Search for the cell housing the specified text and yield its [x, y] center coordinate. 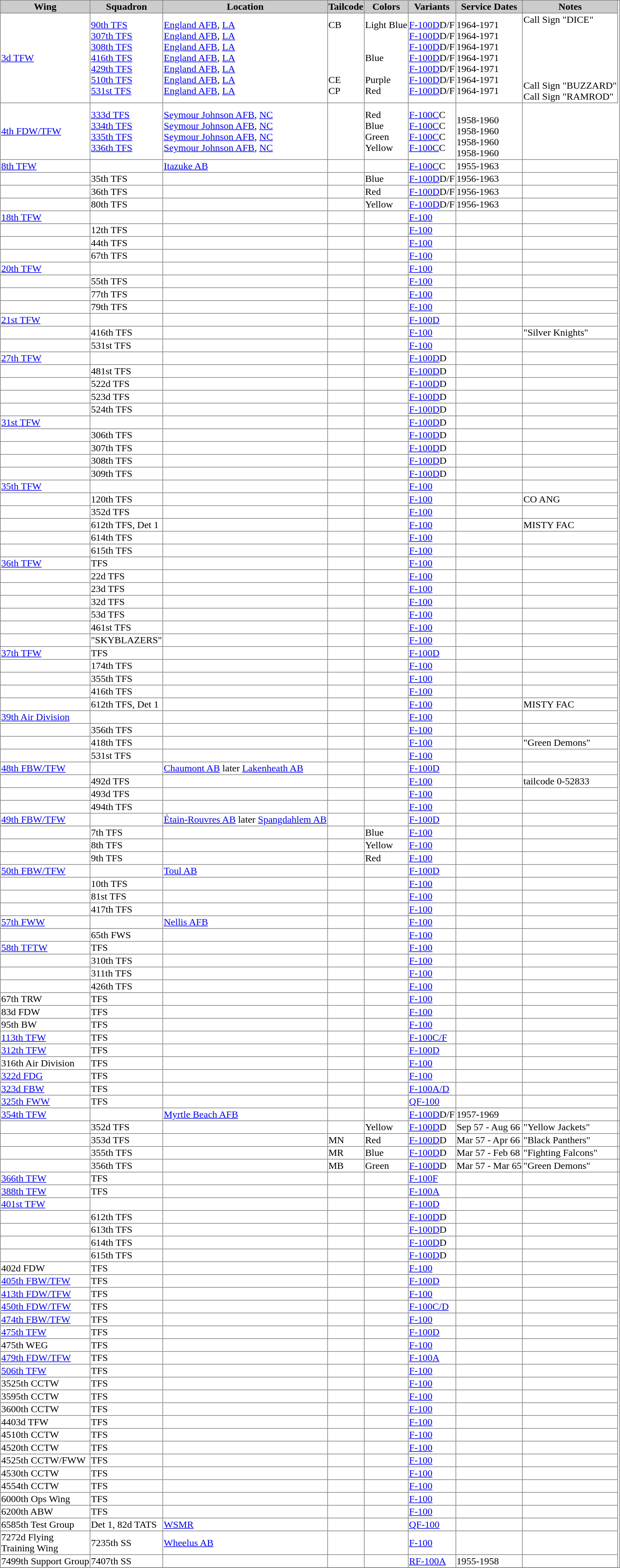
12th TFS [126, 230]
Colors [386, 7]
Call Sign "DICE"Call Sign "BUZZARD"Call Sign "RAMROD" [570, 58]
Mar 57 - Feb 68 [489, 1153]
417th TFS [126, 909]
6585th Test Group [45, 1524]
Wheelus AB [245, 1543]
492d TFS [126, 781]
Variants [432, 7]
323d FBW [45, 1089]
174th TFS [126, 666]
8th TFW [45, 166]
Myrtle Beach AFB [245, 1114]
RF-100A [432, 1561]
3525th CCTW [45, 1384]
4530th CCTW [45, 1473]
9th TFS [126, 858]
522d TFS [126, 384]
77th TFS [126, 294]
6000th Ops Wing [45, 1499]
310th TFS [126, 961]
354th TFW [45, 1114]
F-100C/D [432, 1307]
3595th CCTW [45, 1396]
Tailcode [346, 7]
120th TFS [126, 499]
F-100C/F [432, 1037]
475th WEG [45, 1345]
113th TFW [45, 1037]
450th FDW/TFW [45, 1307]
F-100A/D [432, 1089]
90th TFS307th TFS308th TFS416th TFS429th TFS510th TFS531st TFS [126, 58]
37th TFW [45, 653]
312th TFW [45, 1050]
1955-1963 [489, 166]
309th TFS [126, 474]
81st TFS [126, 897]
Green [386, 1166]
506th TFW [45, 1371]
39th Air Division [45, 717]
MR [346, 1153]
418th TFS [126, 743]
67th TFS [126, 256]
7th TFS [126, 832]
Service Dates [489, 7]
325th FWW [45, 1102]
4th FDW/TFW [45, 131]
36th TFW [45, 563]
4525th CCTW/FWW [45, 1461]
413th FDW/TFW [45, 1294]
F-100CC [432, 166]
523d TFS [126, 397]
Étain-Rouvres AB later Spangdahlem AB [245, 820]
Mar 57 - Mar 65 [489, 1166]
22d TFS [126, 576]
36th TFS [126, 192]
55th TFS [126, 282]
67th TRW [45, 999]
Chaumont AB later Lakenheath AB [245, 769]
95th BW [45, 1025]
388th TFW [45, 1191]
England AFB, LAEngland AFB, LAEngland AFB, LAEngland AFB, LAEngland AFB, LAEngland AFB, LAEngland AFB, LA [245, 58]
27th TFW [45, 358]
3600th CCTW [45, 1409]
Toul AB [245, 871]
79th TFS [126, 307]
366th TFW [45, 1179]
493d TFS [126, 794]
8th TFS [126, 845]
F-100DD/FF-100DD/FF-100DD/FF-100DD/FF-100DD/FF-100DD/FF-100DD/F [432, 58]
1958-19601958-19601958-19601958-1960 [489, 131]
405th FBW/TFW [45, 1281]
308th TFS [126, 461]
306th TFS [126, 435]
23d TFS [126, 589]
4554th CCTW [45, 1486]
Nellis AFB [245, 922]
Squadron [126, 7]
1955-1958 [489, 1561]
401st TFW [45, 1204]
Light BlueBluePurpleRed [386, 58]
MB [346, 1166]
21st TFW [45, 320]
tailcode 0-52833 [570, 781]
4403d TFW [45, 1422]
31st TFW [45, 422]
"Silver Knights" [570, 333]
10th TFS [126, 884]
612th TFS [126, 1217]
Itazuke AB [245, 166]
CBCECP [346, 58]
F-100CCF-100CCF-100CCF-100CC [432, 131]
1957-1969 [489, 1114]
49th FBW/TFW [45, 820]
307th TFS [126, 448]
Notes [570, 7]
MN [346, 1140]
35th TFS [126, 179]
479th FDW/TFW [45, 1358]
Wing [45, 7]
7272d Flying Training Wing [45, 1543]
F-100F [432, 1179]
613th TFS [126, 1230]
6200th ABW [45, 1512]
7235th SS [126, 1543]
Seymour Johnson AFB, NCSeymour Johnson AFB, NCSeymour Johnson AFB, NCSeymour Johnson AFB, NC [245, 131]
333d TFS334th TFS335th TFS336th TFS [126, 131]
65th FWS [126, 935]
7407th SS [126, 1561]
481st TFS [126, 371]
Mar 57 - Apr 66 [489, 1140]
WSMR [245, 1524]
524th TFS [126, 410]
494th TFS [126, 807]
Sep 57 - Aug 66 [489, 1127]
20th TFW [45, 269]
18th TFW [45, 217]
426th TFS [126, 986]
461st TFS [126, 627]
4510th CCTW [45, 1435]
4520th CCTW [45, 1448]
CO ANG [570, 499]
48th FBW/TFW [45, 769]
Location [245, 7]
"Fighting Falcons" [570, 1153]
353d TFS [126, 1140]
83d FDW [45, 1012]
50th FBW/TFW [45, 871]
RedBlueGreenYellow [386, 131]
7499th Support Group [45, 1561]
311th TFS [126, 974]
"Yellow Jackets" [570, 1127]
Det 1, 82d TATS [126, 1524]
"SKYBLAZERS" [126, 640]
35th TFW [45, 487]
44th TFS [126, 243]
58th TFTW [45, 948]
3d TFW [45, 58]
475th TFW [45, 1332]
316th Air Division [45, 1063]
1964-19711964-19711964-19711964-19711964-19711964-19711964-1971 [489, 58]
"Black Panthers" [570, 1140]
322d FDG [45, 1076]
80th TFS [126, 205]
402d FDW [45, 1268]
53d TFS [126, 615]
57th FWW [45, 922]
474th FBW/TFW [45, 1319]
32d TFS [126, 602]
